For the text-containing cell, return its midpoint in (x, y) coordinate format. 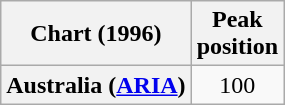
Peakposition (237, 34)
100 (237, 85)
Australia (ARIA) (96, 85)
Chart (1996) (96, 34)
